Identify which cell holds the provided text, then report its [X, Y] central coordinate. 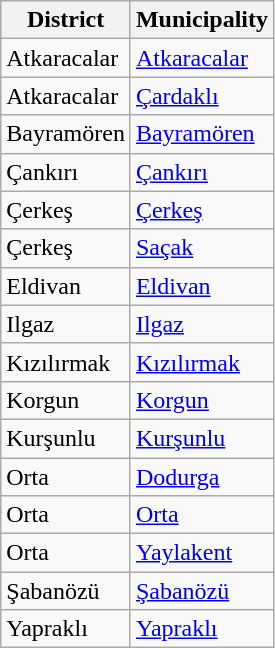
Dodurga [202, 477]
Çardaklı [202, 96]
Municipality [202, 20]
Yaylakent [202, 553]
Saçak [202, 248]
District [66, 20]
